Detect which cell encompasses the target text, then output its [x, y] center coordinate. 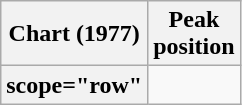
Chart (1977) [74, 34]
Peakposition [194, 34]
scope="row" [74, 85]
